Locate the cell with the specified text and output its [X, Y] center coordinate. 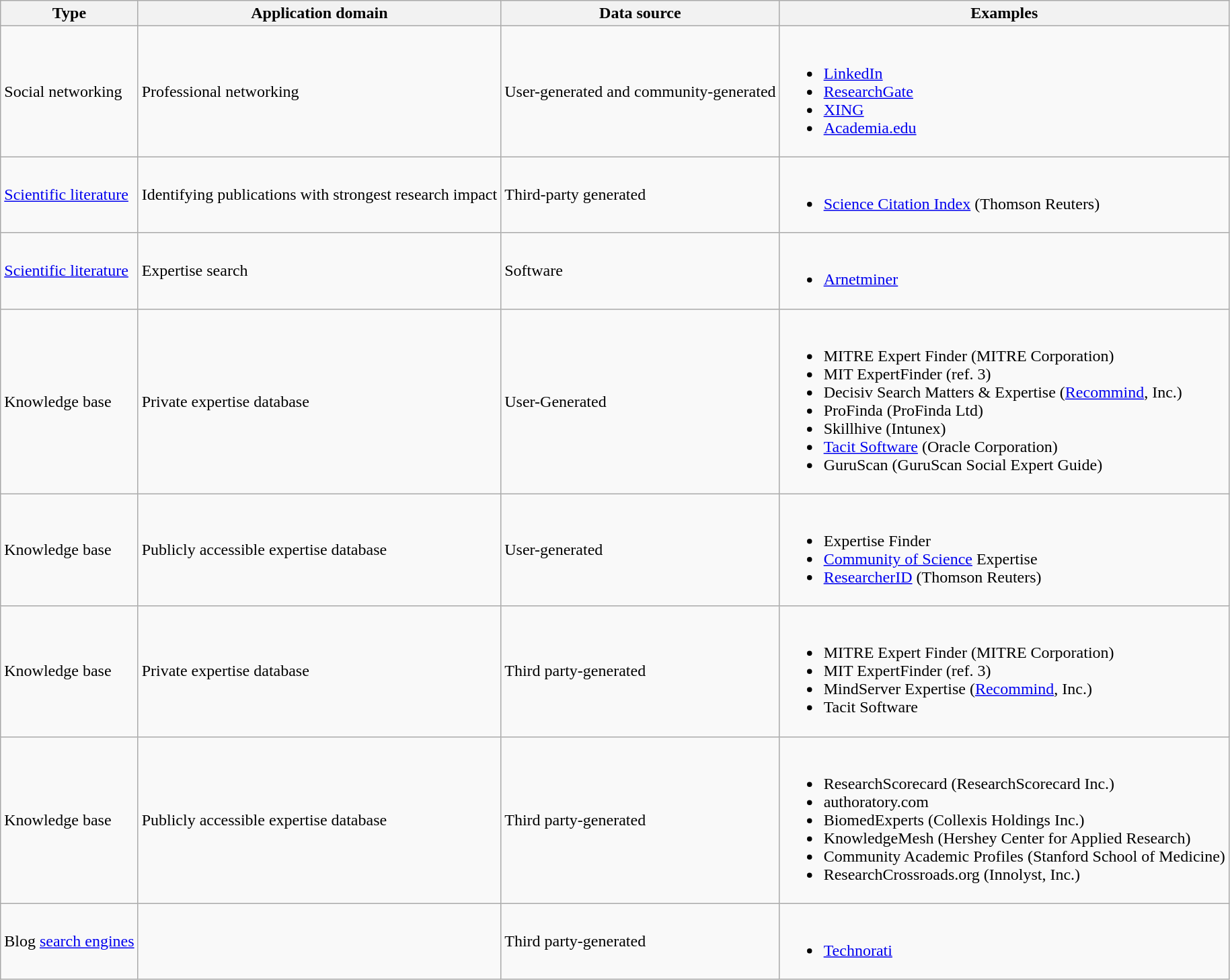
User-generated [640, 550]
MITRE Expert Finder (MITRE Corporation)MIT ExpertFinder (ref. 3)MindServer Expertise (Recommind, Inc.)Tacit Software [1004, 671]
Arnetminer [1004, 270]
Type [69, 13]
User-Generated [640, 401]
Blog search engines [69, 942]
Third-party generated [640, 195]
Software [640, 270]
Science Citation Index (Thomson Reuters) [1004, 195]
Identifying publications with strongest research impact [319, 195]
Expertise search [319, 270]
Professional networking [319, 91]
Application domain [319, 13]
Examples [1004, 13]
User-generated and community-generated [640, 91]
LinkedInResearchGateXINGAcademia.edu [1004, 91]
Technorati [1004, 942]
Expertise FinderCommunity of Science ExpertiseResearcherID (Thomson Reuters) [1004, 550]
Data source [640, 13]
Social networking [69, 91]
